For the text-containing cell, return its midpoint in [x, y] coordinate format. 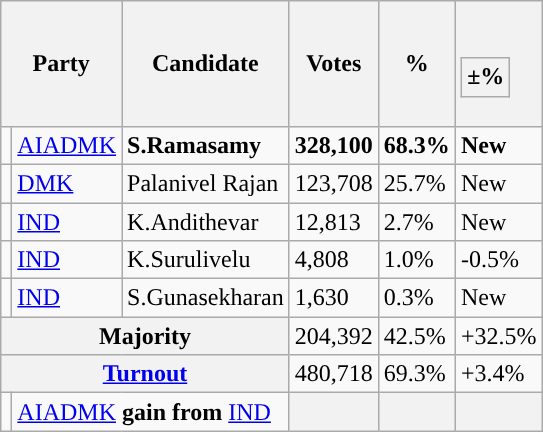
Candidate [206, 64]
25.7% [416, 183]
1,630 [334, 298]
12,813 [334, 221]
328,100 [334, 145]
204,392 [334, 336]
+3.4% [498, 374]
480,718 [334, 374]
68.3% [416, 145]
% [416, 64]
Votes [334, 64]
Majority [145, 336]
DMK [67, 183]
S.Ramasamy [206, 145]
S.Gunasekharan [206, 298]
69.3% [416, 374]
K.Surulivelu [206, 260]
AIADMK gain from IND [150, 412]
Party [62, 64]
Turnout [145, 374]
AIADMK [67, 145]
1.0% [416, 260]
42.5% [416, 336]
0.3% [416, 298]
123,708 [334, 183]
2.7% [416, 221]
-0.5% [498, 260]
+32.5% [498, 336]
K.Andithevar [206, 221]
4,808 [334, 260]
Palanivel Rajan [206, 183]
